Return (x, y) of the center of cell containing provided text 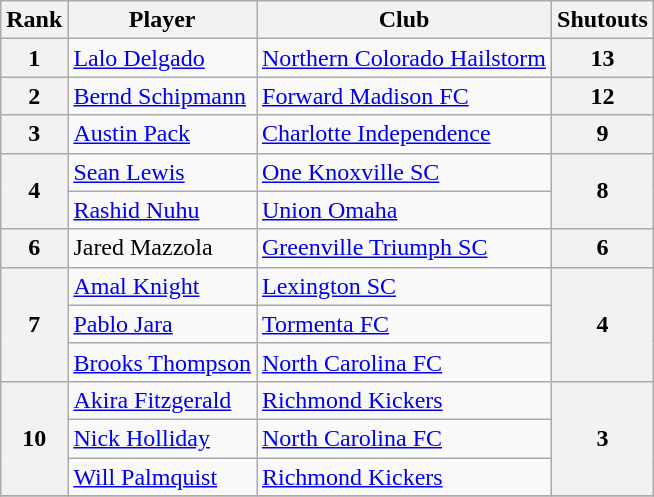
Sean Lewis (162, 172)
Club (404, 20)
Amal Knight (162, 286)
8 (603, 191)
Jared Mazzola (162, 248)
2 (34, 96)
One Knoxville SC (404, 172)
Akira Fitzgerald (162, 400)
Rank (34, 20)
13 (603, 58)
Greenville Triumph SC (404, 248)
Brooks Thompson (162, 362)
Lalo Delgado (162, 58)
Northern Colorado Hailstorm (404, 58)
Shutouts (603, 20)
Charlotte Independence (404, 134)
7 (34, 324)
Player (162, 20)
1 (34, 58)
Forward Madison FC (404, 96)
Union Omaha (404, 210)
9 (603, 134)
Rashid Nuhu (162, 210)
Austin Pack (162, 134)
Bernd Schipmann (162, 96)
Tormenta FC (404, 324)
12 (603, 96)
Lexington SC (404, 286)
Will Palmquist (162, 477)
10 (34, 438)
Nick Holliday (162, 438)
Pablo Jara (162, 324)
